Provide the [X, Y] coordinate of the cell's center where the given text is located.  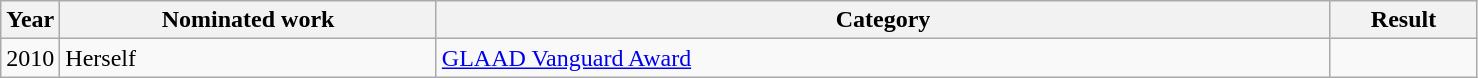
Nominated work [248, 20]
Year [30, 20]
GLAAD Vanguard Award [882, 58]
Herself [248, 58]
Result [1404, 20]
Category [882, 20]
2010 [30, 58]
